Identify which cell holds the provided text, then report its (x, y) central coordinate. 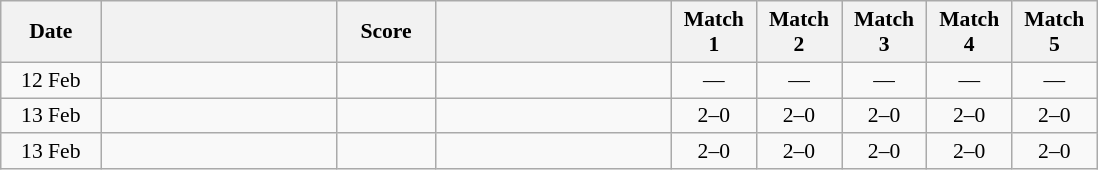
Score (386, 32)
12 Feb (51, 80)
Match 2 (798, 32)
Match 1 (714, 32)
Date (51, 32)
Match 5 (1054, 32)
Match 3 (884, 32)
Match 4 (970, 32)
